Return (X, Y) of the center of cell containing provided text 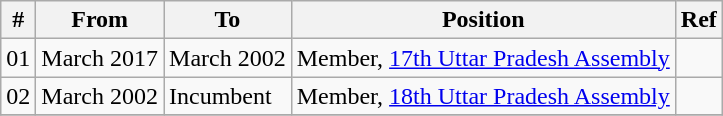
01 (18, 58)
To (228, 20)
02 (18, 96)
From (100, 20)
Ref (698, 20)
# (18, 20)
Incumbent (228, 96)
Member, 17th Uttar Pradesh Assembly (483, 58)
Member, 18th Uttar Pradesh Assembly (483, 96)
Position (483, 20)
March 2017 (100, 58)
